Scan for the cell matching the given text and deliver its [X, Y] coordinate at center. 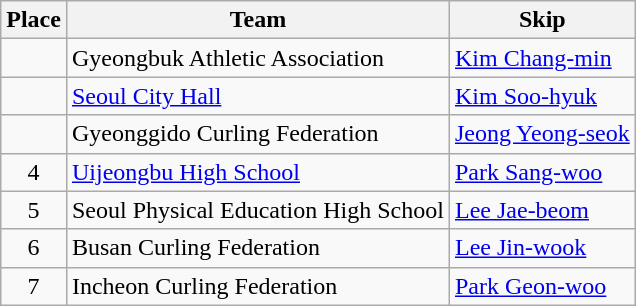
Busan Curling Federation [258, 248]
7 [34, 286]
4 [34, 172]
Place [34, 20]
Lee Jae-beom [542, 210]
Lee Jin-wook [542, 248]
Kim Chang-min [542, 58]
Uijeongbu High School [258, 172]
Kim Soo-hyuk [542, 96]
5 [34, 210]
Skip [542, 20]
Team [258, 20]
Seoul City Hall [258, 96]
Incheon Curling Federation [258, 286]
Seoul Physical Education High School [258, 210]
Gyeongbuk Athletic Association [258, 58]
Jeong Yeong-seok [542, 134]
Gyeonggido Curling Federation [258, 134]
Park Geon-woo [542, 286]
6 [34, 248]
Park Sang-woo [542, 172]
